Locate the cell with the specified text and output its [x, y] center coordinate. 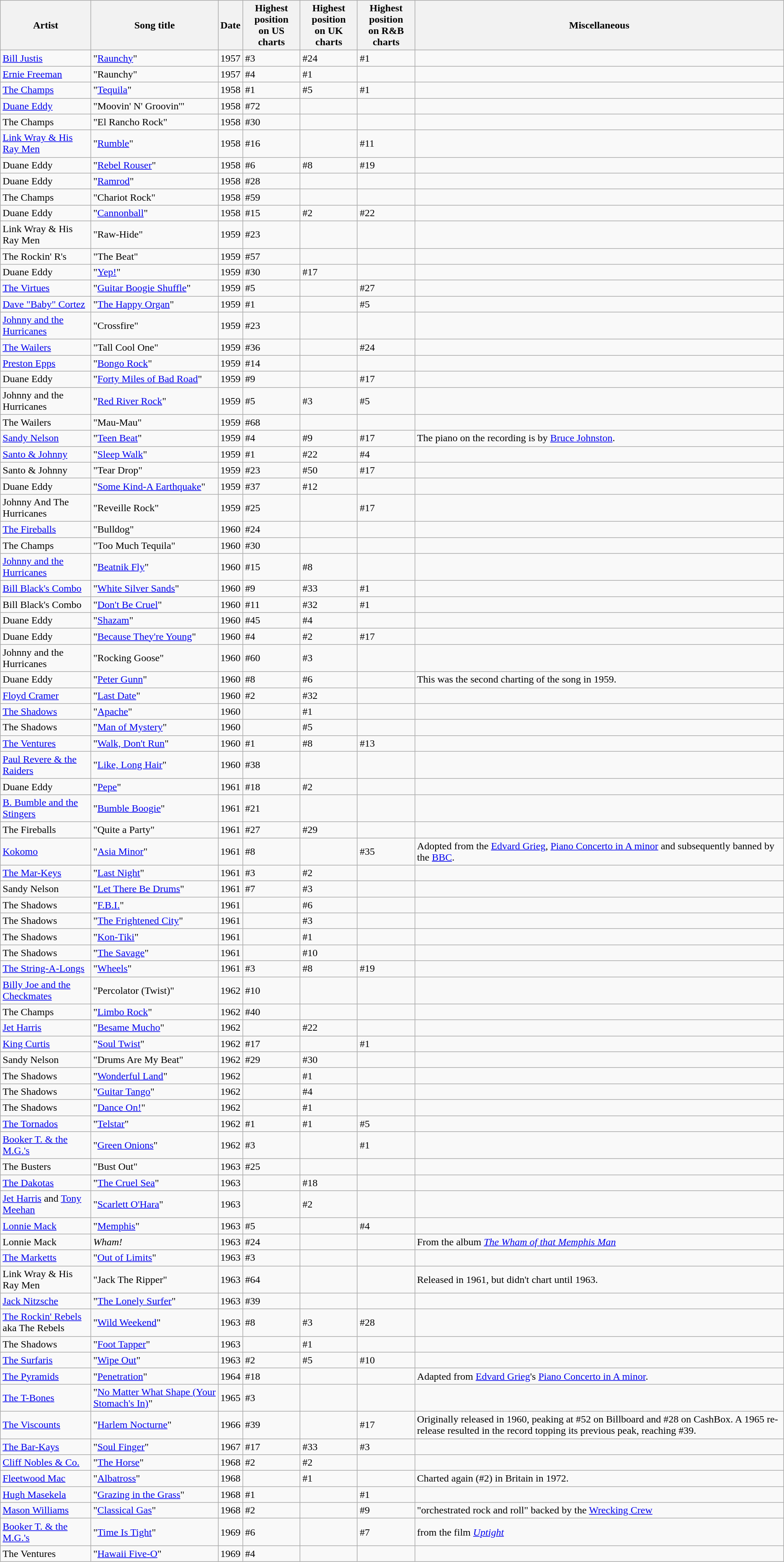
Floyd Cramer [46, 696]
"Wheels" [155, 969]
The Rockin' R's [46, 256]
The Pyramids [46, 1376]
Artist [46, 25]
"Pepe" [155, 786]
"Last Night" [155, 873]
"The Horse" [155, 1463]
"Because They're Young" [155, 636]
"Chariot Rock" [155, 197]
The Rockin' Rebels aka The Rebels [46, 1322]
#68 [271, 422]
"The Lonely Surfer" [155, 1301]
"Tear Drop" [155, 470]
The piano on the recording is by Bruce Johnston. [599, 438]
1967 [230, 1447]
"Forty Miles of Bad Road" [155, 379]
The Surfaris [46, 1360]
The String-A-Longs [46, 969]
#50 [329, 470]
"Moovin' N' Groovin'" [155, 106]
"Telstar" [155, 1123]
Jet Harris [46, 1028]
"Let There Be Drums" [155, 889]
"Ramrod" [155, 181]
"Hawaii Five-O" [155, 1554]
1965 [230, 1398]
"Wonderful Land" [155, 1076]
"Walk, Don't Run" [155, 743]
"Bulldog" [155, 529]
The Tornados [46, 1123]
"Some Kind-A Earthquake" [155, 486]
Highest position on R&B charts [386, 25]
King Curtis [46, 1044]
#14 [271, 363]
Cliff Nobles & Co. [46, 1463]
#21 [271, 808]
#45 [271, 621]
"Raw-Hide" [155, 235]
Highest position on US charts [271, 25]
#60 [271, 658]
"Quite a Party" [155, 830]
"Limbo Rock" [155, 1012]
"Last Date" [155, 696]
Preston Epps [46, 363]
Kokomo [46, 851]
"Scarlett O'Hara" [155, 1204]
Jack Nitzsche [46, 1301]
"Time Is Tight" [155, 1532]
The Busters [46, 1167]
"The Frightened City" [155, 921]
"Soul Twist" [155, 1044]
"Classical Gas" [155, 1510]
"Don't Be Cruel" [155, 605]
"Jack The Ripper" [155, 1280]
"Rebel Rouser" [155, 165]
The Mar-Keys [46, 873]
Date [230, 25]
"Peter Gunn" [155, 680]
Jet Harris and Tony Meehan [46, 1204]
1966 [230, 1425]
"Too Much Tequila" [155, 545]
Adapted from Edvard Grieg's Piano Concerto in A minor. [599, 1376]
"Cannonball" [155, 213]
"orchestrated rock and roll" backed by the Wrecking Crew [599, 1510]
"Besame Mucho" [155, 1028]
Paul Revere & the Raiders [46, 765]
"The Savage" [155, 953]
#72 [271, 106]
"Green Onions" [155, 1146]
"El Rancho Rock" [155, 122]
1964 [230, 1376]
#40 [271, 1012]
"Soul Finger" [155, 1447]
Hugh Masekela [46, 1495]
Released in 1961, but didn't chart until 1963. [599, 1280]
"F.B.I." [155, 905]
"Rocking Goose" [155, 658]
"Sleep Walk" [155, 454]
"Bumble Boogie" [155, 808]
Song title [155, 25]
"Wipe Out" [155, 1360]
The Virtues [46, 288]
"Foot Tapper" [155, 1344]
Fleetwood Mac [46, 1479]
"Memphis" [155, 1226]
"Harlem Nocturne" [155, 1425]
"Out of Limits" [155, 1258]
"Penetration" [155, 1376]
#57 [271, 256]
"Mau-Mau" [155, 422]
"Tequila" [155, 90]
#38 [271, 765]
"Grazing in the Grass" [155, 1495]
"Yep!" [155, 272]
#16 [271, 143]
"Albatross" [155, 1479]
"Teen Beat" [155, 438]
"Beatnik Fly" [155, 567]
Charted again (#2) in Britain in 1972. [599, 1479]
The Bar-Kays [46, 1447]
#59 [271, 197]
Bill Justis [46, 58]
"Kon-Tiki" [155, 937]
"Guitar Boogie Shuffle" [155, 288]
"Drums Are My Beat" [155, 1060]
"Like, Long Hair" [155, 765]
#37 [271, 486]
"Shazam" [155, 621]
"The Happy Organ" [155, 304]
"Guitar Tango" [155, 1091]
from the film Uptight [599, 1532]
#13 [386, 743]
"Red River Rock" [155, 401]
"Asia Minor" [155, 851]
Highest position on UK charts [329, 25]
"Reveille Rock" [155, 508]
B. Bumble and the Stingers [46, 808]
"Bongo Rock" [155, 363]
"Tall Cool One" [155, 347]
"Wild Weekend" [155, 1322]
The T-Bones [46, 1398]
This was the second charting of the song in 1959. [599, 680]
#12 [329, 486]
"Percolator (Twist)" [155, 990]
The Viscounts [46, 1425]
#35 [386, 851]
"Rumble" [155, 143]
"No Matter What Shape (Your Stomach's In)" [155, 1398]
"Crossfire" [155, 326]
#64 [271, 1280]
"Man of Mystery" [155, 727]
The Dakotas [46, 1183]
"The Cruel Sea" [155, 1183]
Adopted from the Edvard Grieg, Piano Concerto in A minor and subsequently banned by the BBC. [599, 851]
Dave "Baby" Cortez [46, 304]
Johnny And The Hurricanes [46, 508]
From the album The Wham of that Memphis Man [599, 1242]
"Dance On!" [155, 1107]
Wham! [155, 1242]
"Bust Out" [155, 1167]
"The Beat" [155, 256]
Miscellaneous [599, 25]
Mason Williams [46, 1510]
"White Silver Sands" [155, 589]
"Apache" [155, 711]
Ernie Freeman [46, 74]
The Marketts [46, 1258]
Billy Joe and the Checkmates [46, 990]
#36 [271, 347]
